Return the [X, Y] coordinate for the center point of the cell that contains the specified text.  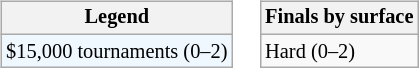
Hard (0–2) [339, 51]
Finals by surface [339, 18]
Legend [116, 18]
$15,000 tournaments (0–2) [116, 51]
